Identify which cell holds the provided text, then report its (X, Y) central coordinate. 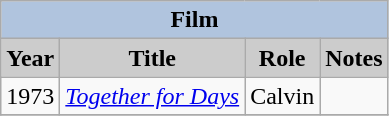
Year (30, 58)
Film (194, 20)
Calvin (282, 96)
Role (282, 58)
1973 (30, 96)
Notes (354, 58)
Title (152, 58)
Together for Days (152, 96)
